Return the [X, Y] coordinate for the center point of the cell that contains the specified text.  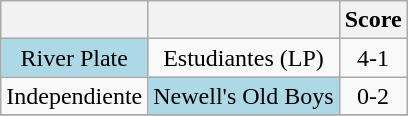
Score [373, 20]
Newell's Old Boys [244, 96]
Independiente [74, 96]
0-2 [373, 96]
4-1 [373, 58]
Estudiantes (LP) [244, 58]
River Plate [74, 58]
